Return [X, Y] of the center of cell containing provided text 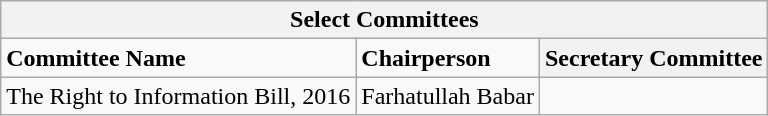
Chairperson [448, 58]
Committee Name [178, 58]
Secretary Committee [654, 58]
The Right to Information Bill, 2016 [178, 96]
Farhatullah Babar [448, 96]
Select Committees [384, 20]
